Capture the cell that displays the provided text and extract its (x, y) central coordinate. 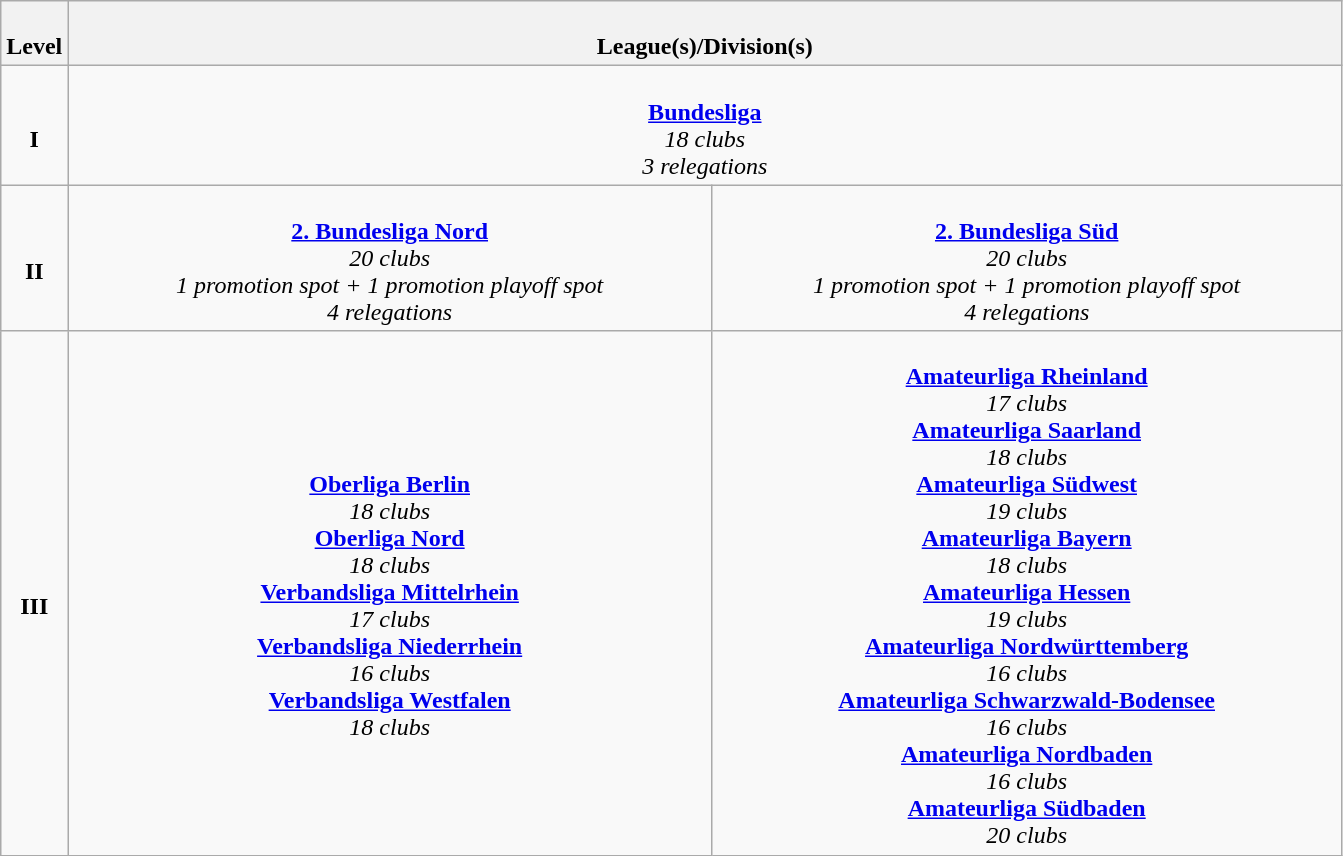
I (34, 126)
2. Bundesliga Süd 20 clubs 1 promotion spot + 1 promotion playoff spot 4 relegations (1027, 258)
Oberliga Berlin 18 clubs Oberliga Nord 18 clubs Verbandsliga Mittelrhein 17 clubs Verbandsliga Niederrhein 16 clubs Verbandsliga Westfalen 18 clubs (390, 593)
Bundesliga 18 clubs 3 relegations (705, 126)
II (34, 258)
III (34, 593)
League(s)/Division(s) (705, 34)
2. Bundesliga Nord 20 clubs 1 promotion spot + 1 promotion playoff spot 4 relegations (390, 258)
Level (34, 34)
